Output the (x, y) coordinate of the center of the cell containing the given text.  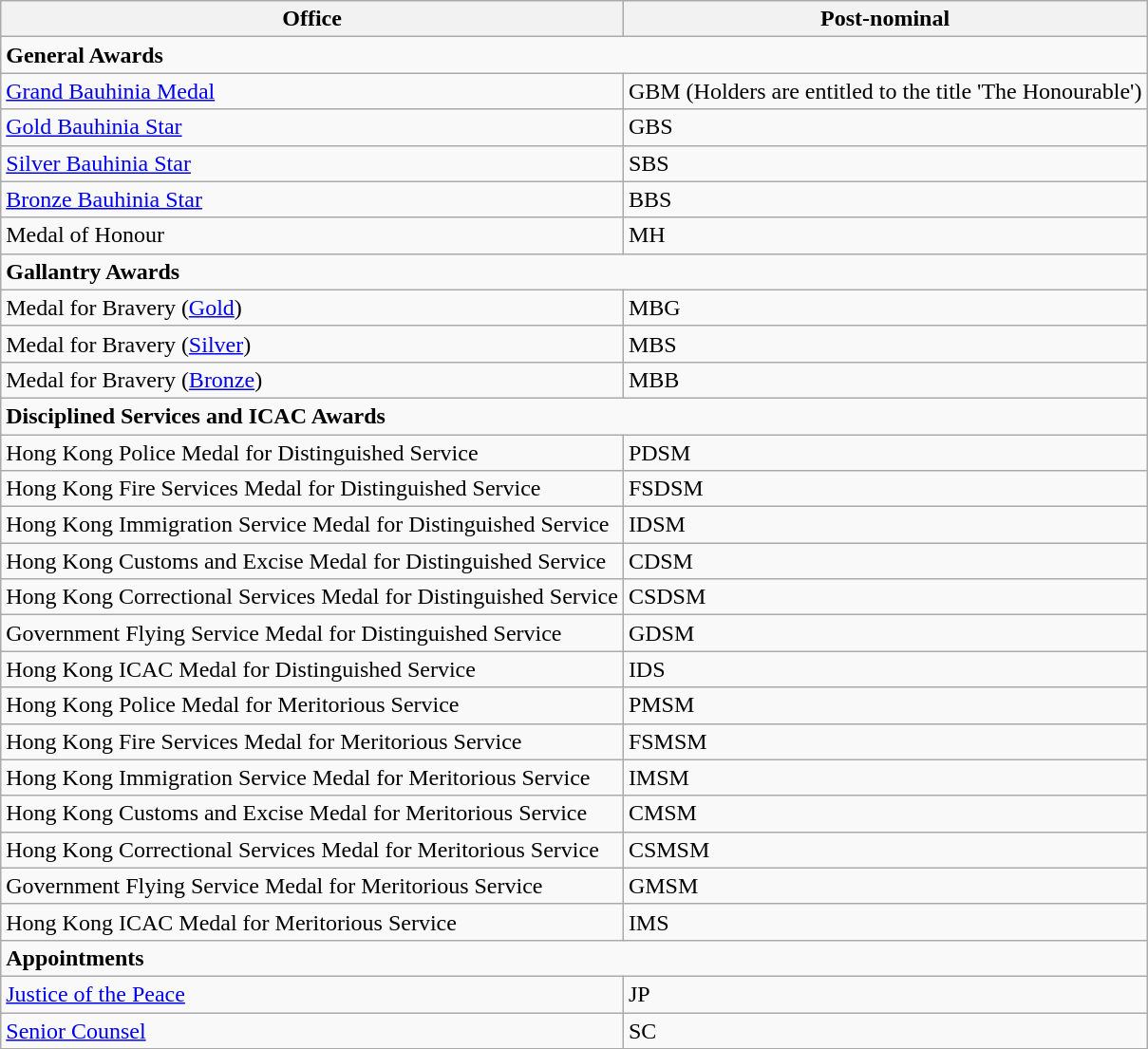
Grand Bauhinia Medal (312, 91)
Hong Kong Correctional Services Medal for Distinguished Service (312, 597)
Hong Kong Police Medal for Meritorious Service (312, 705)
PDSM (885, 453)
Hong Kong Immigration Service Medal for Meritorious Service (312, 777)
IMS (885, 922)
Hong Kong ICAC Medal for Meritorious Service (312, 922)
Appointments (574, 958)
JP (885, 994)
MH (885, 235)
IDSM (885, 525)
Hong Kong Correctional Services Medal for Meritorious Service (312, 850)
GBM (Holders are entitled to the title 'The Honourable') (885, 91)
Gold Bauhinia Star (312, 127)
Justice of the Peace (312, 994)
Hong Kong Immigration Service Medal for Distinguished Service (312, 525)
Medal for Bravery (Silver) (312, 344)
IDS (885, 669)
Disciplined Services and ICAC Awards (574, 416)
SBS (885, 163)
MBG (885, 308)
Medal for Bravery (Gold) (312, 308)
Government Flying Service Medal for Meritorious Service (312, 886)
FSDSM (885, 489)
FSMSM (885, 741)
GDSM (885, 633)
MBS (885, 344)
Hong Kong Customs and Excise Medal for Distinguished Service (312, 561)
Post-nominal (885, 19)
SC (885, 1030)
GMSM (885, 886)
Hong Kong Fire Services Medal for Meritorious Service (312, 741)
BBS (885, 199)
Bronze Bauhinia Star (312, 199)
General Awards (574, 55)
Hong Kong Fire Services Medal for Distinguished Service (312, 489)
Medal of Honour (312, 235)
Office (312, 19)
Medal for Bravery (Bronze) (312, 380)
PMSM (885, 705)
Gallantry Awards (574, 272)
CMSM (885, 814)
CSMSM (885, 850)
MBB (885, 380)
Hong Kong Customs and Excise Medal for Meritorious Service (312, 814)
CDSM (885, 561)
Senior Counsel (312, 1030)
GBS (885, 127)
Hong Kong ICAC Medal for Distinguished Service (312, 669)
CSDSM (885, 597)
IMSM (885, 777)
Silver Bauhinia Star (312, 163)
Hong Kong Police Medal for Distinguished Service (312, 453)
Government Flying Service Medal for Distinguished Service (312, 633)
